Capture the cell that displays the provided text and extract its [x, y] central coordinate. 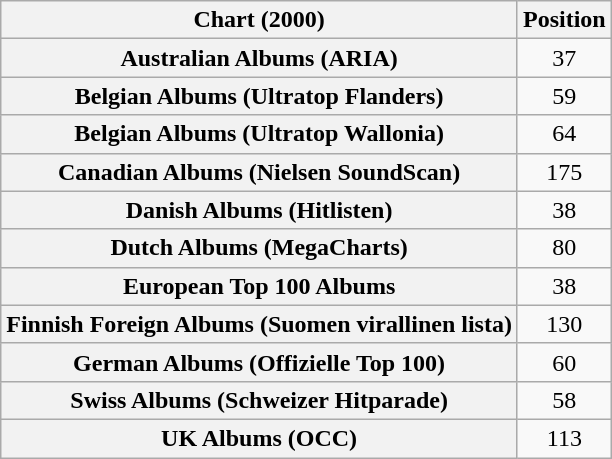
UK Albums (OCC) [260, 438]
Position [564, 20]
Canadian Albums (Nielsen SoundScan) [260, 172]
Finnish Foreign Albums (Suomen virallinen lista) [260, 324]
130 [564, 324]
Belgian Albums (Ultratop Wallonia) [260, 134]
175 [564, 172]
64 [564, 134]
Dutch Albums (MegaCharts) [260, 248]
58 [564, 400]
Danish Albums (Hitlisten) [260, 210]
Belgian Albums (Ultratop Flanders) [260, 96]
Australian Albums (ARIA) [260, 58]
59 [564, 96]
Swiss Albums (Schweizer Hitparade) [260, 400]
60 [564, 362]
37 [564, 58]
Chart (2000) [260, 20]
German Albums (Offizielle Top 100) [260, 362]
European Top 100 Albums [260, 286]
80 [564, 248]
113 [564, 438]
